Extract the (X, Y) coordinate from the center of the cell holding the provided text.  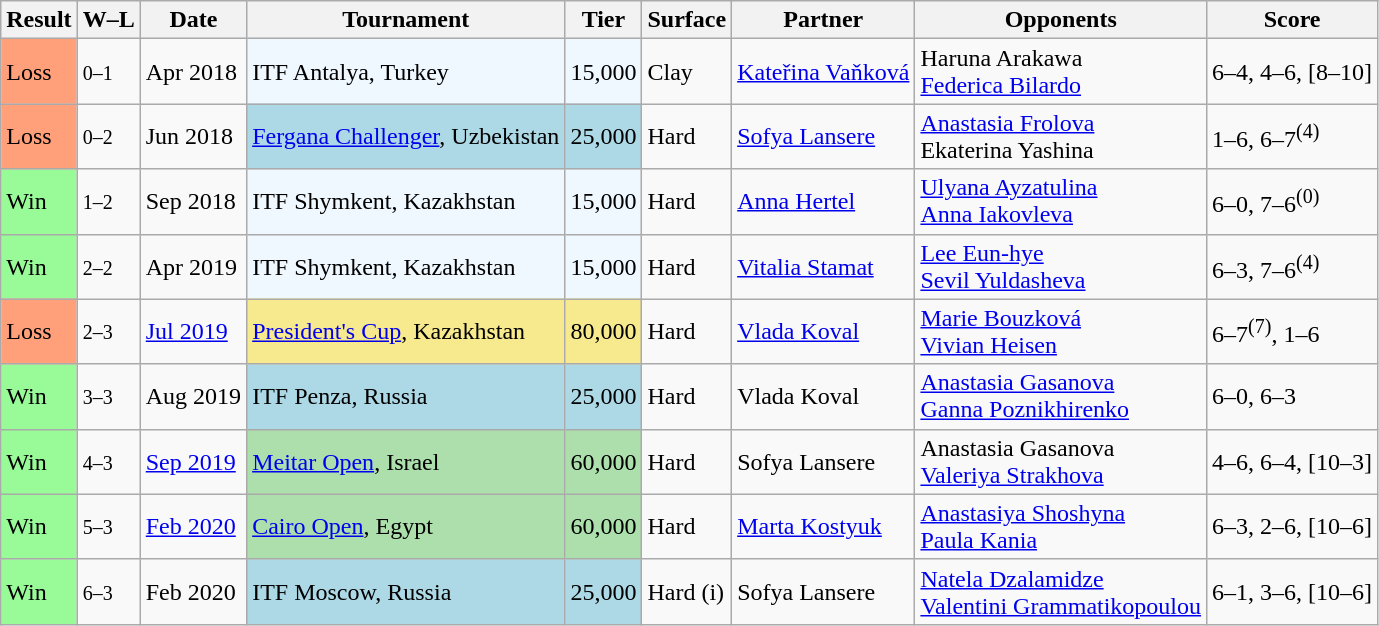
Natela Dzalamidze Valentini Grammatikopoulou (1061, 592)
Anastasia Gasanova Valeriya Strakhova (1061, 462)
Clay (687, 72)
Meitar Open, Israel (406, 462)
0–1 (108, 72)
ITF Moscow, Russia (406, 592)
Anastasia Gasanova Ganna Poznikhirenko (1061, 396)
Anastasiya Shoshyna Paula Kania (1061, 526)
Tier (604, 20)
4–6, 6–4, [10–3] (1292, 462)
1–6, 6–7(4) (1292, 136)
6–0, 6–3 (1292, 396)
Kateřina Vaňková (824, 72)
2–3 (108, 332)
6–4, 4–6, [8–10] (1292, 72)
Opponents (1061, 20)
5–3 (108, 526)
6–3, 7–6(4) (1292, 266)
4–3 (108, 462)
Score (1292, 20)
6–1, 3–6, [10–6] (1292, 592)
6–3, 2–6, [10–6] (1292, 526)
6–7(7), 1–6 (1292, 332)
Sep 2019 (193, 462)
Marta Kostyuk (824, 526)
Apr 2018 (193, 72)
Surface (687, 20)
Result (39, 20)
2–2 (108, 266)
Tournament (406, 20)
1–2 (108, 202)
President's Cup, Kazakhstan (406, 332)
Anastasia Frolova Ekaterina Yashina (1061, 136)
Aug 2019 (193, 396)
Fergana Challenger, Uzbekistan (406, 136)
Lee Eun-hye Sevil Yuldasheva (1061, 266)
Jul 2019 (193, 332)
W–L (108, 20)
Marie Bouzková Vivian Heisen (1061, 332)
0–2 (108, 136)
3–3 (108, 396)
Hard (i) (687, 592)
Vitalia Stamat (824, 266)
Haruna Arakawa Federica Bilardo (1061, 72)
6–3 (108, 592)
Anna Hertel (824, 202)
6–0, 7–6(0) (1292, 202)
Ulyana Ayzatulina Anna Iakovleva (1061, 202)
Jun 2018 (193, 136)
ITF Antalya, Turkey (406, 72)
Apr 2019 (193, 266)
Partner (824, 20)
80,000 (604, 332)
Sep 2018 (193, 202)
Date (193, 20)
ITF Penza, Russia (406, 396)
Cairo Open, Egypt (406, 526)
